Scan for the cell matching the given text and deliver its (x, y) coordinate at center. 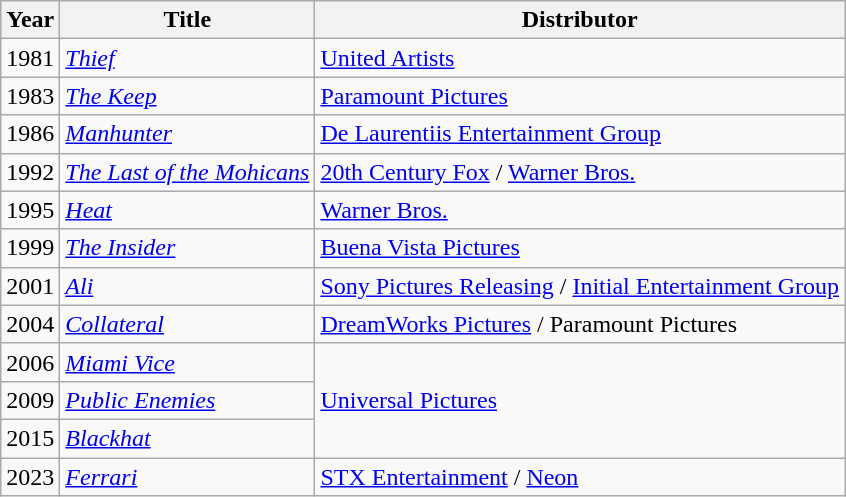
1995 (30, 210)
1992 (30, 172)
1986 (30, 134)
The Last of the Mohicans (188, 172)
Thief (188, 58)
20th Century Fox / Warner Bros. (580, 172)
2009 (30, 400)
Title (188, 20)
Sony Pictures Releasing / Initial Entertainment Group (580, 286)
2015 (30, 438)
Paramount Pictures (580, 96)
DreamWorks Pictures / Paramount Pictures (580, 324)
United Artists (580, 58)
De Laurentiis Entertainment Group (580, 134)
Miami Vice (188, 362)
1983 (30, 96)
Distributor (580, 20)
2006 (30, 362)
Universal Pictures (580, 400)
Manhunter (188, 134)
Collateral (188, 324)
Ali (188, 286)
1999 (30, 248)
Buena Vista Pictures (580, 248)
Public Enemies (188, 400)
Year (30, 20)
Ferrari (188, 477)
Heat (188, 210)
2023 (30, 477)
1981 (30, 58)
STX Entertainment / Neon (580, 477)
2004 (30, 324)
Warner Bros. (580, 210)
The Keep (188, 96)
2001 (30, 286)
The Insider (188, 248)
Blackhat (188, 438)
